Capture the cell that displays the provided text and extract its [x, y] central coordinate. 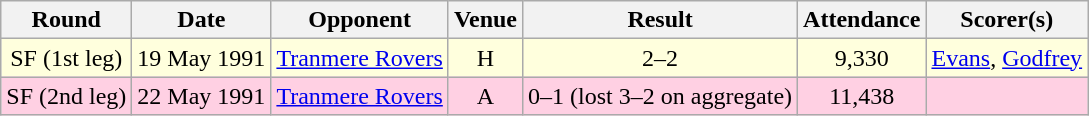
11,438 [862, 96]
SF (2nd leg) [66, 96]
Result [660, 20]
0–1 (lost 3–2 on aggregate) [660, 96]
Opponent [360, 20]
Scorer(s) [1007, 20]
9,330 [862, 58]
Evans, Godfrey [1007, 58]
A [485, 96]
Round [66, 20]
22 May 1991 [202, 96]
H [485, 58]
Attendance [862, 20]
19 May 1991 [202, 58]
Date [202, 20]
SF (1st leg) [66, 58]
2–2 [660, 58]
Venue [485, 20]
